Capture the cell that displays the provided text and extract its (X, Y) central coordinate. 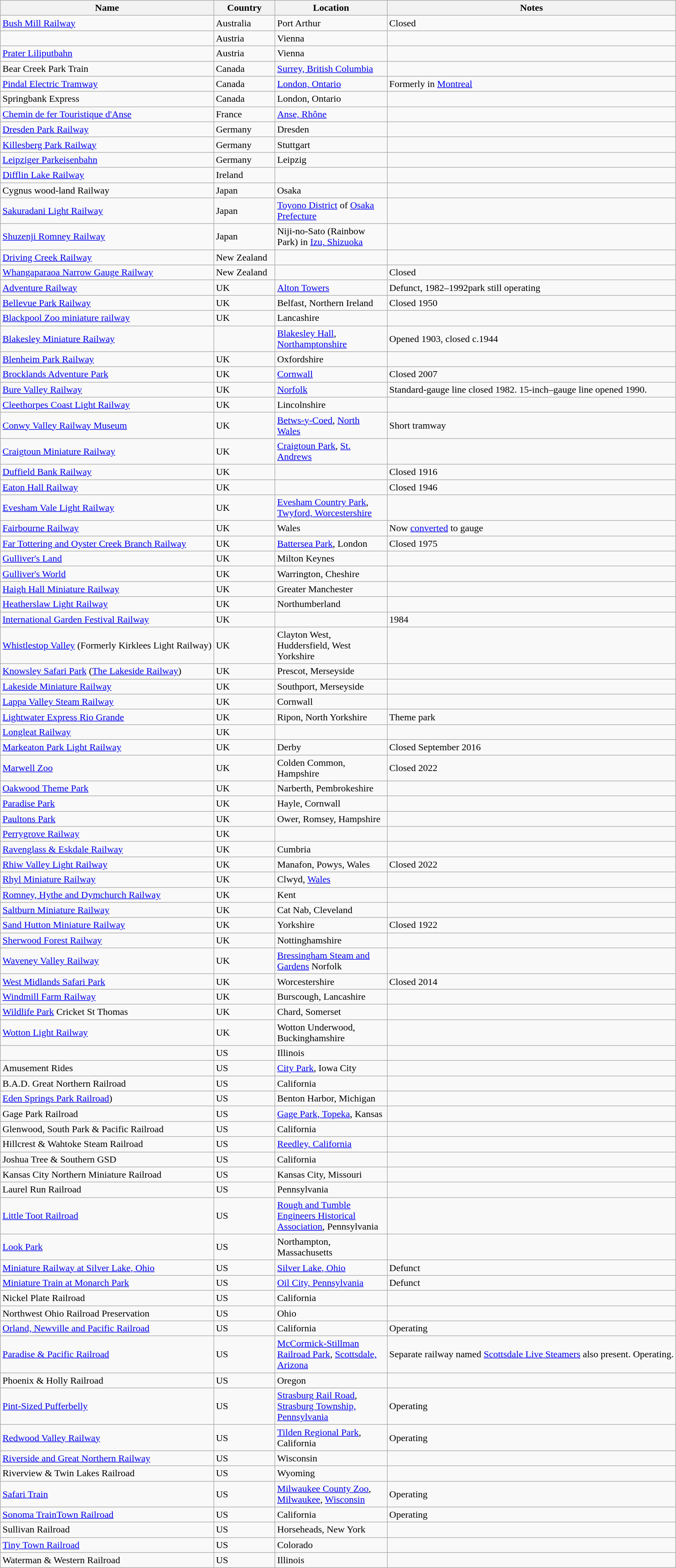
Look Park (107, 1247)
Burscough, Lancashire (331, 997)
Leipzig (331, 160)
Evesham Vale Light Railway (107, 508)
Rhyl Miniature Railway (107, 880)
Clwyd, Wales (331, 880)
Narberth, Pembrokeshire (331, 789)
Reedley, California (331, 1144)
Saltburn Miniature Railway (107, 910)
Sand Hutton Miniature Railway (107, 925)
Oil City, Pennsylvania (331, 1283)
Closed 2014 (532, 981)
Yorkshire (331, 925)
Markeaton Park Light Railway (107, 747)
Oxfordshire (331, 359)
Ireland (244, 175)
Cleethorpes Coast Light Railway (107, 405)
Nickel Plate Railroad (107, 1298)
France (244, 114)
Eden Springs Park Railroad) (107, 1099)
Alton Towers (331, 288)
Ohio (331, 1313)
Far Tottering and Oyster Creek Branch Railway (107, 544)
Closed September 2016 (532, 747)
Pint-Sized Pufferbelly (107, 1406)
Waterman & Western Railroad (107, 1560)
Northampton, Massachusetts (331, 1247)
Anse, Rhône (331, 114)
Ripon, North Yorkshire (331, 717)
Windmill Farm Railway (107, 997)
Dresden Park Railway (107, 129)
Wyoming (331, 1473)
Pennsylvania (331, 1190)
Cumbria (331, 849)
Craigtoun Park, St. Andrews (331, 451)
Chard, Somerset (331, 1012)
Colorado (331, 1545)
Knowsley Safari Park (The Lakeside Railway) (107, 671)
Stuttgart (331, 144)
Lakeside Miniature Railway (107, 686)
Belfast, Northern Ireland (331, 303)
Kent (331, 895)
Southport, Merseyside (331, 686)
Riverview & Twin Lakes Railroad (107, 1473)
Wotton Underwood, Buckinghamshire (331, 1032)
Bellevue Park Railway (107, 303)
Country (244, 8)
Gage Park, Topeka, Kansas (331, 1114)
Greater Manchester (331, 589)
Worcestershire (331, 981)
Hillcrest & Wahtoke Steam Railroad (107, 1144)
Norfolk (331, 390)
Wisconsin (331, 1458)
Rough and Tumble Engineers Historical Association, Pennsylvania (331, 1216)
Closed 2007 (532, 374)
Lancashire (331, 318)
Phoenix & Holly Railroad (107, 1380)
Longleat Railway (107, 732)
Kansas City Northern Miniature Railroad (107, 1175)
Tiny Town Railroad (107, 1545)
Gage Park Railroad (107, 1114)
Chemin de fer Touristique d'Anse (107, 114)
Now converted to gauge (532, 528)
Notes (532, 8)
Warrington, Cheshire (331, 574)
Standard-gauge line closed 1982. 15-inch–gauge line opened 1990. (532, 390)
Defunct, 1982–1992park still operating (532, 288)
Haigh Hall Miniature Railway (107, 589)
Sakuradani Light Railway (107, 211)
Sherwood Forest Railway (107, 940)
Evesham Country Park, Twyford, Worcestershire (331, 508)
Cygnus wood-land Railway (107, 190)
City Park, Iowa City (331, 1068)
Orland, Newville and Pacific Railroad (107, 1329)
Strasburg Rail Road, Strasburg Township, Pennsylvania (331, 1406)
Nottinghamshire (331, 940)
Prescot, Merseyside (331, 671)
Kansas City, Missouri (331, 1175)
Milwaukee County Zoo, Milwaukee, Wisconsin (331, 1494)
Manafon, Powys, Wales (331, 864)
Whangaparaoa Narrow Gauge Railway (107, 273)
Derby (331, 747)
Closed 1916 (532, 472)
Wotton Light Railway (107, 1032)
Wildlife Park Cricket St Thomas (107, 1012)
Adventure Railway (107, 288)
Betws-y-Coed, North Wales (331, 425)
Heatherslaw Light Railway (107, 604)
Australia (244, 23)
B.A.D. Great Northern Railroad (107, 1084)
Theme park (532, 717)
Blakesley Hall, Northamptonshire (331, 338)
Joshua Tree & Southern GSD (107, 1159)
Horseheads, New York (331, 1530)
Milton Keynes (331, 559)
Glenwood, South Park & Pacific Railroad (107, 1129)
Craigtoun Miniature Railway (107, 451)
Opened 1903, closed c.1944 (532, 338)
Difflin Lake Railway (107, 175)
Dresden (331, 129)
Surrey, British Columbia (331, 69)
Gulliver's Land (107, 559)
Toyono District of Osaka Prefecture (331, 211)
Killesberg Park Railway (107, 144)
Closed 1946 (532, 487)
International Garden Festival Railway (107, 619)
Bressingham Steam and Gardens Norfolk (331, 961)
Fairbourne Railway (107, 528)
Amusement Rides (107, 1068)
Paradise Park (107, 804)
Separate railway named Scottsdale Live Steamers also present. Operating. (532, 1354)
Blenheim Park Railway (107, 359)
Northumberland (331, 604)
Formerly in Montreal (532, 84)
Wales (331, 528)
Bear Creek Park Train (107, 69)
Niji-no-Sato (Rainbow Park) in Izu, Shizuoka (331, 237)
Closed 1975 (532, 544)
Rhiw Valley Light Railway (107, 864)
Paultons Park (107, 819)
Clayton West, Huddersfield, West Yorkshire (331, 645)
Laurel Run Railroad (107, 1190)
Northwest Ohio Railroad Preservation (107, 1313)
Riverside and Great Northern Railway (107, 1458)
Oakwood Theme Park (107, 789)
Hayle, Cornwall (331, 804)
Blackpool Zoo miniature railway (107, 318)
Cat Nab, Cleveland (331, 910)
Whistlestop Valley (Formerly Kirklees Light Railway) (107, 645)
Safari Train (107, 1494)
Shuzenji Romney Railway (107, 237)
Osaka (331, 190)
Port Arthur (331, 23)
Closed 1922 (532, 925)
Eaton Hall Railway (107, 487)
Miniature Railway at Silver Lake, Ohio (107, 1267)
Tilden Regional Park, California (331, 1437)
Gulliver's World (107, 574)
Blakesley Miniature Railway (107, 338)
Little Toot Railroad (107, 1216)
Battersea Park, London (331, 544)
Miniature Train at Monarch Park (107, 1283)
McCormick-Stillman Railroad Park, Scottsdale, Arizona (331, 1354)
Closed 1950 (532, 303)
Benton Harbor, Michigan (331, 1099)
Ravenglass & Eskdale Railway (107, 849)
1984 (532, 619)
Driving Creek Railway (107, 257)
Prater Liliputbahn (107, 53)
Leipziger Parkeisenbahn (107, 160)
West Midlands Safari Park (107, 981)
Duffield Bank Railway (107, 472)
Lincolnshire (331, 405)
Romney, Hythe and Dymchurch Railway (107, 895)
Conwy Valley Railway Museum (107, 425)
Bure Valley Railway (107, 390)
Short tramway (532, 425)
Name (107, 8)
Oregon (331, 1380)
Springbank Express (107, 99)
Pindal Electric Tramway (107, 84)
Sullivan Railroad (107, 1530)
Paradise & Pacific Railroad (107, 1354)
Marwell Zoo (107, 768)
Lightwater Express Rio Grande (107, 717)
Location (331, 8)
Sonoma TrainTown Railroad (107, 1515)
Colden Common, Hampshire (331, 768)
Brocklands Adventure Park (107, 374)
Ower, Romsey, Hampshire (331, 819)
Bush Mill Railway (107, 23)
Lappa Valley Steam Railway (107, 702)
Redwood Valley Railway (107, 1437)
Silver Lake, Ohio (331, 1267)
Perrygrove Railway (107, 834)
Waveney Valley Railway (107, 961)
